Identify which cell holds the provided text, then report its [x, y] central coordinate. 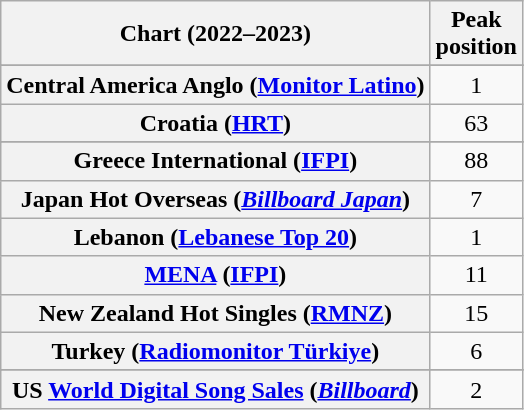
Peakposition [476, 34]
88 [476, 161]
Central America Anglo (Monitor Latino) [216, 85]
6 [476, 351]
Greece International (IFPI) [216, 161]
Japan Hot Overseas (Billboard Japan) [216, 199]
Croatia (HRT) [216, 123]
2 [476, 389]
Lebanon (Lebanese Top 20) [216, 237]
Turkey (Radiomonitor Türkiye) [216, 351]
63 [476, 123]
15 [476, 313]
New Zealand Hot Singles (RMNZ) [216, 313]
MENA (IFPI) [216, 275]
US World Digital Song Sales (Billboard) [216, 389]
7 [476, 199]
Chart (2022–2023) [216, 34]
11 [476, 275]
